For the text-containing cell, return its midpoint in (x, y) coordinate format. 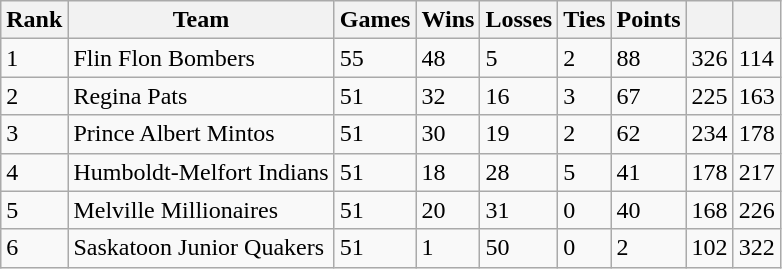
19 (519, 134)
40 (648, 210)
50 (519, 248)
28 (519, 172)
163 (756, 96)
326 (710, 58)
31 (519, 210)
20 (448, 210)
Team (201, 20)
30 (448, 134)
41 (648, 172)
Losses (519, 20)
Saskatoon Junior Quakers (201, 248)
32 (448, 96)
67 (648, 96)
Humboldt-Melfort Indians (201, 172)
114 (756, 58)
62 (648, 134)
Ties (584, 20)
234 (710, 134)
322 (756, 248)
Games (375, 20)
Points (648, 20)
225 (710, 96)
Melville Millionaires (201, 210)
Flin Flon Bombers (201, 58)
217 (756, 172)
Wins (448, 20)
Prince Albert Mintos (201, 134)
Rank (34, 20)
168 (710, 210)
55 (375, 58)
18 (448, 172)
16 (519, 96)
6 (34, 248)
4 (34, 172)
102 (710, 248)
48 (448, 58)
226 (756, 210)
88 (648, 58)
Regina Pats (201, 96)
